Search for the cell housing the specified text and yield its (x, y) center coordinate. 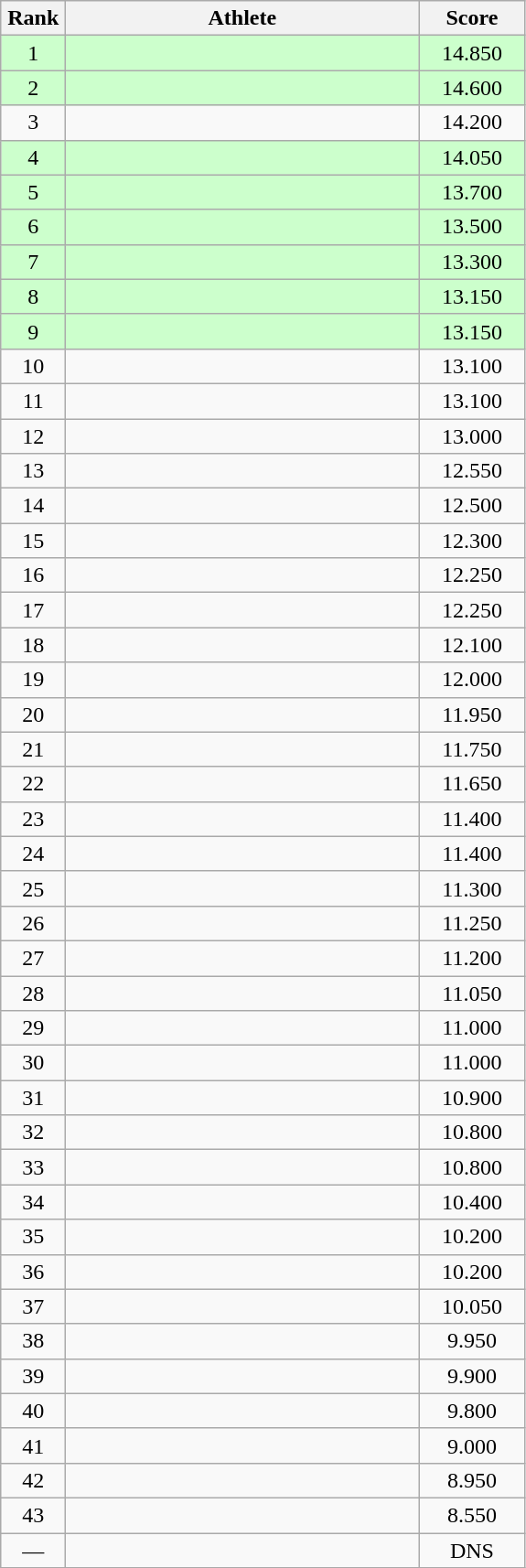
36 (33, 1272)
30 (33, 1063)
Rank (33, 18)
12.100 (472, 645)
15 (33, 541)
22 (33, 784)
20 (33, 714)
14 (33, 506)
Athlete (242, 18)
16 (33, 575)
34 (33, 1202)
1 (33, 53)
8.550 (472, 1515)
9.950 (472, 1341)
2 (33, 88)
7 (33, 262)
21 (33, 749)
11 (33, 401)
10 (33, 366)
32 (33, 1133)
11.050 (472, 993)
35 (33, 1237)
DNS (472, 1551)
31 (33, 1098)
4 (33, 157)
17 (33, 610)
14.850 (472, 53)
8 (33, 296)
12.550 (472, 471)
10.900 (472, 1098)
9.900 (472, 1376)
39 (33, 1376)
24 (33, 854)
12.300 (472, 541)
23 (33, 819)
41 (33, 1445)
33 (33, 1167)
— (33, 1551)
8.950 (472, 1480)
43 (33, 1515)
6 (33, 227)
37 (33, 1306)
11.200 (472, 958)
11.250 (472, 923)
12.000 (472, 680)
18 (33, 645)
11.650 (472, 784)
11.750 (472, 749)
13.000 (472, 436)
14.050 (472, 157)
28 (33, 993)
13 (33, 471)
29 (33, 1028)
9.000 (472, 1445)
25 (33, 888)
10.400 (472, 1202)
14.600 (472, 88)
42 (33, 1480)
12 (33, 436)
19 (33, 680)
38 (33, 1341)
9.800 (472, 1411)
13.700 (472, 192)
10.050 (472, 1306)
9 (33, 331)
11.300 (472, 888)
13.300 (472, 262)
27 (33, 958)
5 (33, 192)
12.500 (472, 506)
26 (33, 923)
3 (33, 123)
13.500 (472, 227)
Score (472, 18)
14.200 (472, 123)
40 (33, 1411)
11.950 (472, 714)
